Search for the cell housing the specified text and yield its [X, Y] center coordinate. 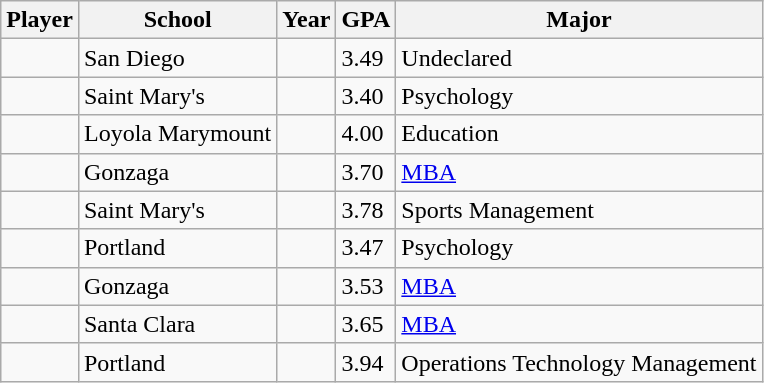
GPA [366, 20]
Santa Clara [177, 324]
Player [40, 20]
3.53 [366, 286]
3.49 [366, 58]
Major [579, 20]
3.47 [366, 248]
Education [579, 134]
Year [306, 20]
Sports Management [579, 210]
Operations Technology Management [579, 362]
School [177, 20]
3.70 [366, 172]
Loyola Marymount [177, 134]
3.78 [366, 210]
Undeclared [579, 58]
San Diego [177, 58]
3.40 [366, 96]
4.00 [366, 134]
3.65 [366, 324]
3.94 [366, 362]
